Return the [x, y] coordinate for the center point of the cell that contains the specified text.  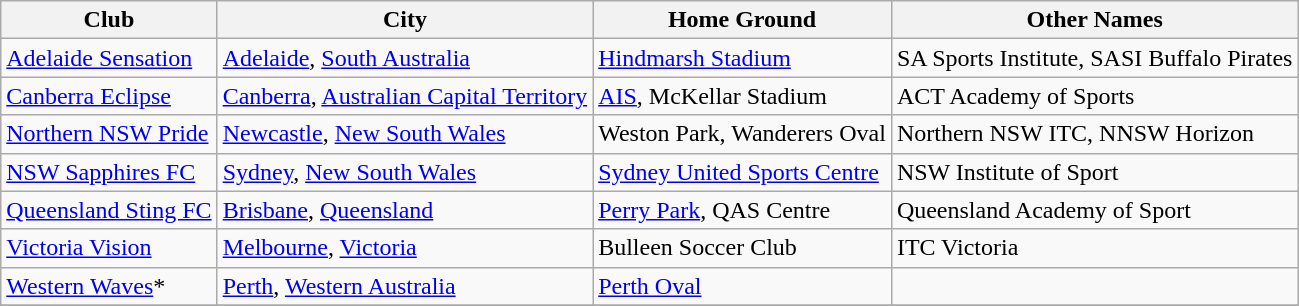
ITC Victoria [1094, 248]
Melbourne, Victoria [405, 248]
Home Ground [742, 20]
NSW Institute of Sport [1094, 172]
Perry Park, QAS Centre [742, 210]
ACT Academy of Sports [1094, 96]
Newcastle, New South Wales [405, 134]
City [405, 20]
Northern NSW ITC, NNSW Horizon [1094, 134]
Other Names [1094, 20]
Canberra, Australian Capital Territory [405, 96]
Queensland Academy of Sport [1094, 210]
Perth Oval [742, 286]
Club [109, 20]
Weston Park, Wanderers Oval [742, 134]
AIS, McKellar Stadium [742, 96]
Bulleen Soccer Club [742, 248]
Hindmarsh Stadium [742, 58]
Northern NSW Pride [109, 134]
Canberra Eclipse [109, 96]
Sydney, New South Wales [405, 172]
Brisbane, Queensland [405, 210]
Adelaide, South Australia [405, 58]
Western Waves* [109, 286]
Sydney United Sports Centre [742, 172]
NSW Sapphires FC [109, 172]
Queensland Sting FC [109, 210]
Victoria Vision [109, 248]
Perth, Western Australia [405, 286]
Adelaide Sensation [109, 58]
SA Sports Institute, SASI Buffalo Pirates [1094, 58]
